Provide the (X, Y) coordinate of the cell's center where the given text is located.  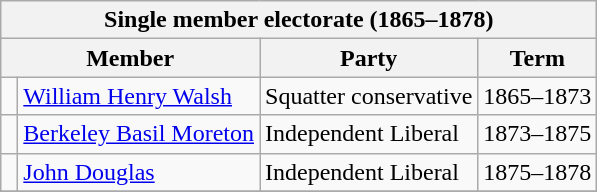
1875–1878 (538, 172)
1873–1875 (538, 134)
Squatter conservative (369, 96)
John Douglas (139, 172)
Party (369, 58)
Member (130, 58)
Berkeley Basil Moreton (139, 134)
Single member electorate (1865–1878) (299, 20)
Term (538, 58)
1865–1873 (538, 96)
William Henry Walsh (139, 96)
